Search for the cell housing the specified text and yield its [x, y] center coordinate. 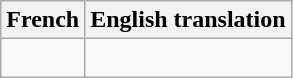
French [43, 20]
English translation [188, 20]
